Provide the (X, Y) coordinate of the cell's center where the given text is located.  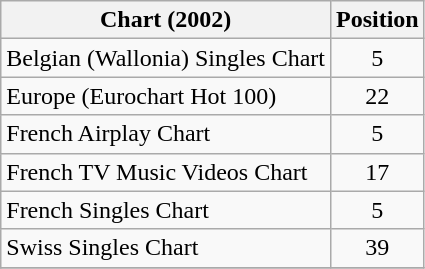
Chart (2002) (166, 20)
Belgian (Wallonia) Singles Chart (166, 58)
French TV Music Videos Chart (166, 172)
22 (377, 96)
Swiss Singles Chart (166, 248)
39 (377, 248)
French Airplay Chart (166, 134)
17 (377, 172)
Europe (Eurochart Hot 100) (166, 96)
French Singles Chart (166, 210)
Position (377, 20)
